Locate the cell with the specified text and output its (x, y) center coordinate. 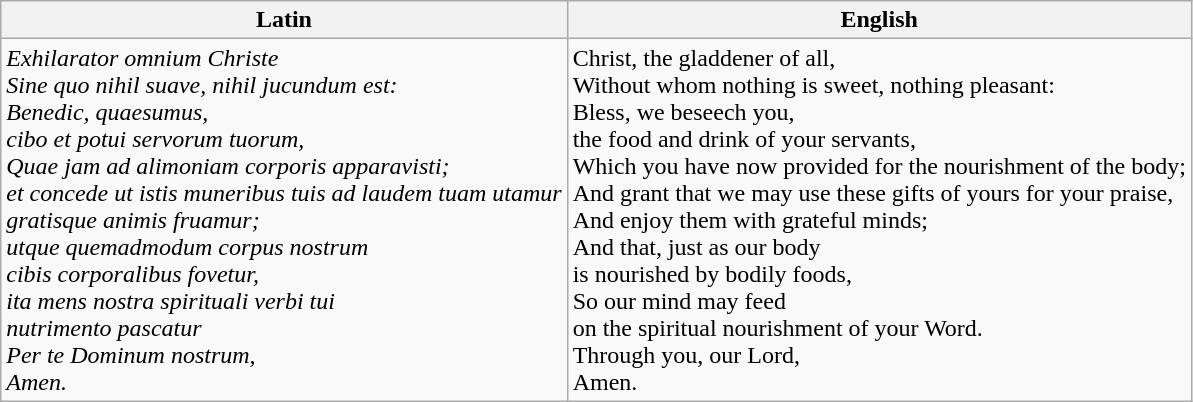
English (879, 20)
Latin (284, 20)
